Locate the cell with the specified text and output its [x, y] center coordinate. 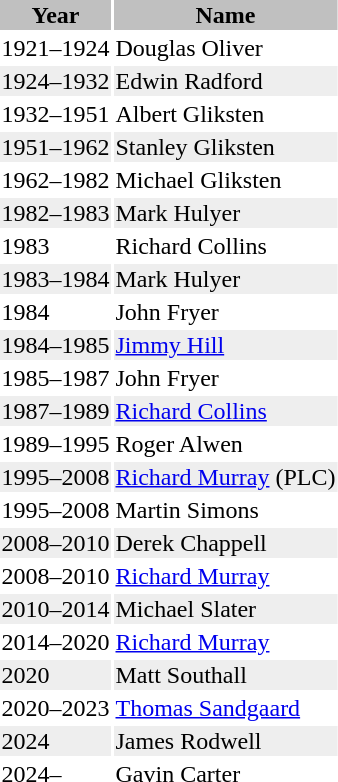
Thomas Sandgaard [226, 708]
Douglas Oliver [226, 48]
1962–1982 [56, 180]
James Rodwell [226, 741]
Stanley Gliksten [226, 147]
Year [56, 15]
Martin Simons [226, 510]
Albert Gliksten [226, 114]
1985–1987 [56, 378]
Edwin Radford [226, 81]
1989–1995 [56, 444]
Michael Gliksten [226, 180]
1932–1951 [56, 114]
2024 [56, 741]
2020–2023 [56, 708]
Name [226, 15]
2014–2020 [56, 642]
Roger Alwen [226, 444]
Richard Murray (PLC) [226, 477]
1983–1984 [56, 279]
1984–1985 [56, 345]
1951–1962 [56, 147]
1984 [56, 312]
1983 [56, 246]
1982–1983 [56, 213]
Matt Southall [226, 675]
1924–1932 [56, 81]
Derek Chappell [226, 543]
Michael Slater [226, 609]
1921–1924 [56, 48]
2020 [56, 675]
2010–2014 [56, 609]
1987–1989 [56, 411]
Jimmy Hill [226, 345]
